Determine the [X, Y] coordinate at the center of the cell enclosing the given text.  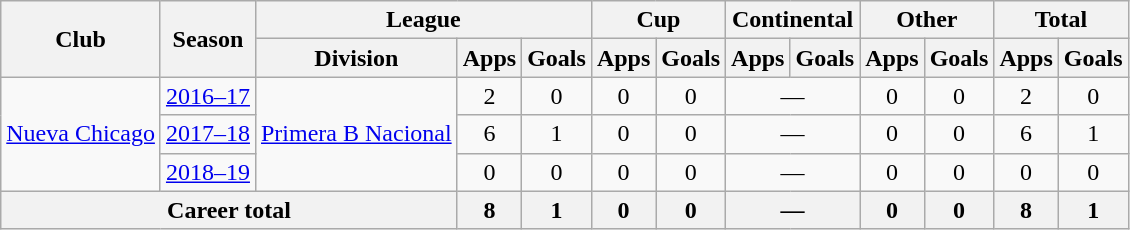
Season [208, 39]
Cup [658, 20]
Total [1061, 20]
League [423, 20]
Career total [229, 210]
Continental [793, 20]
Division [356, 58]
Other [927, 20]
2018–19 [208, 172]
Nueva Chicago [81, 134]
2016–17 [208, 96]
Club [81, 39]
2017–18 [208, 134]
Primera B Nacional [356, 134]
